Provide the [X, Y] coordinate of the cell's center where the given text is located.  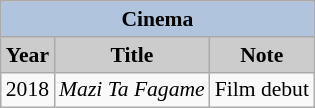
Note [262, 55]
2018 [28, 90]
Cinema [158, 19]
Title [132, 55]
Mazi Ta Fagame [132, 90]
Year [28, 55]
Film debut [262, 90]
